Extract the [X, Y] coordinate from the center of the cell holding the provided text.  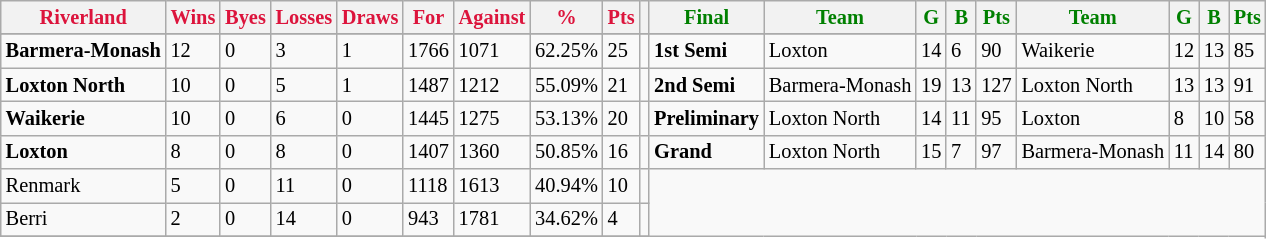
21 [622, 85]
Renmark [84, 186]
55.09% [566, 85]
15 [931, 152]
Draws [370, 17]
1766 [428, 51]
58 [1248, 118]
Preliminary [706, 118]
2nd Semi [706, 85]
Wins [194, 17]
1360 [492, 152]
53.13% [566, 118]
91 [1248, 85]
1781 [492, 219]
20 [622, 118]
1071 [492, 51]
90 [996, 51]
1275 [492, 118]
80 [1248, 152]
2 [194, 219]
97 [996, 152]
1487 [428, 85]
943 [428, 219]
Final [706, 17]
7 [961, 152]
Berri [84, 219]
1st Semi [706, 51]
Grand [706, 152]
1613 [492, 186]
3 [304, 51]
127 [996, 85]
19 [931, 85]
1407 [428, 152]
62.25% [566, 51]
40.94% [566, 186]
Losses [304, 17]
Byes [245, 17]
16 [622, 152]
85 [1248, 51]
Riverland [84, 17]
1212 [492, 85]
25 [622, 51]
Against [492, 17]
For [428, 17]
50.85% [566, 152]
34.62% [566, 219]
95 [996, 118]
1445 [428, 118]
% [566, 17]
1118 [428, 186]
4 [622, 219]
